Capture the cell that displays the provided text and extract its [X, Y] central coordinate. 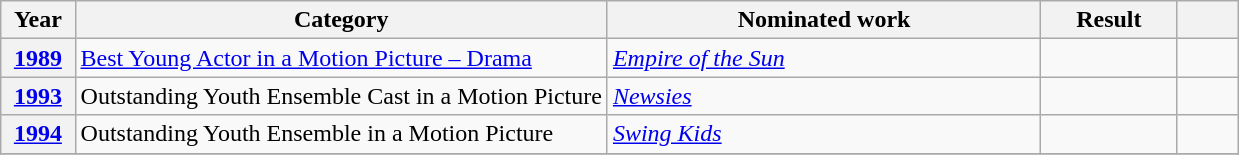
Nominated work [824, 20]
Result [1109, 20]
Category [341, 20]
1993 [38, 96]
Outstanding Youth Ensemble in a Motion Picture [341, 134]
Swing Kids [824, 134]
Outstanding Youth Ensemble Cast in a Motion Picture [341, 96]
Year [38, 20]
Newsies [824, 96]
1989 [38, 58]
Empire of the Sun [824, 58]
1994 [38, 134]
Best Young Actor in a Motion Picture – Drama [341, 58]
